Capture the cell that displays the provided text and extract its (x, y) central coordinate. 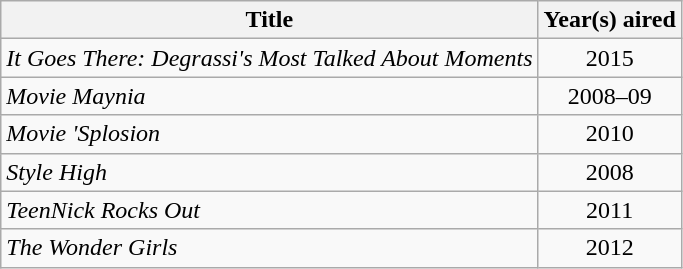
2008–09 (610, 96)
Style High (270, 172)
TeenNick Rocks Out (270, 210)
Title (270, 20)
2015 (610, 58)
Movie Maynia (270, 96)
2012 (610, 248)
The Wonder Girls (270, 248)
Year(s) aired (610, 20)
2010 (610, 134)
It Goes There: Degrassi's Most Talked About Moments (270, 58)
2011 (610, 210)
2008 (610, 172)
Movie 'Splosion (270, 134)
